Provide the (X, Y) coordinate of the cell's center where the given text is located.  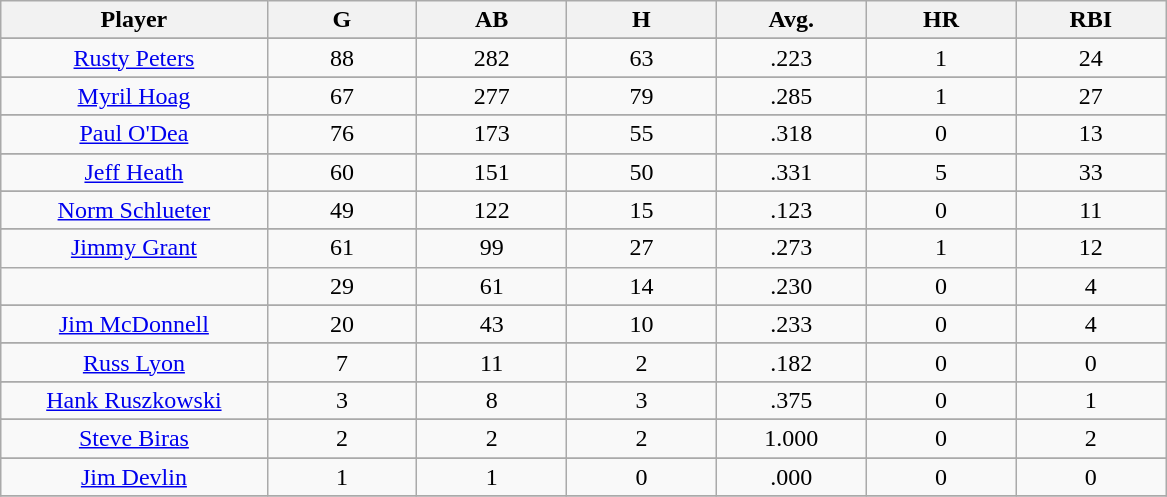
151 (492, 172)
HR (941, 20)
.233 (791, 324)
76 (342, 134)
.182 (791, 362)
Player (134, 20)
G (342, 20)
.375 (791, 400)
67 (342, 96)
99 (492, 248)
.230 (791, 286)
43 (492, 324)
122 (492, 210)
.331 (791, 172)
.318 (791, 134)
H (642, 20)
13 (1091, 134)
.000 (791, 477)
.285 (791, 96)
Russ Lyon (134, 362)
29 (342, 286)
88 (342, 58)
60 (342, 172)
Norm Schlueter (134, 210)
.123 (791, 210)
10 (642, 324)
RBI (1091, 20)
Jimmy Grant (134, 248)
20 (342, 324)
33 (1091, 172)
8 (492, 400)
1.000 (791, 438)
Myril Hoag (134, 96)
.223 (791, 58)
Avg. (791, 20)
63 (642, 58)
24 (1091, 58)
7 (342, 362)
282 (492, 58)
277 (492, 96)
15 (642, 210)
AB (492, 20)
49 (342, 210)
50 (642, 172)
Jim Devlin (134, 477)
.273 (791, 248)
12 (1091, 248)
55 (642, 134)
Jeff Heath (134, 172)
Jim McDonnell (134, 324)
79 (642, 96)
Steve Biras (134, 438)
Hank Ruszkowski (134, 400)
173 (492, 134)
Paul O'Dea (134, 134)
14 (642, 286)
5 (941, 172)
Rusty Peters (134, 58)
